Output the (x, y) coordinate of the center of the cell containing the given text.  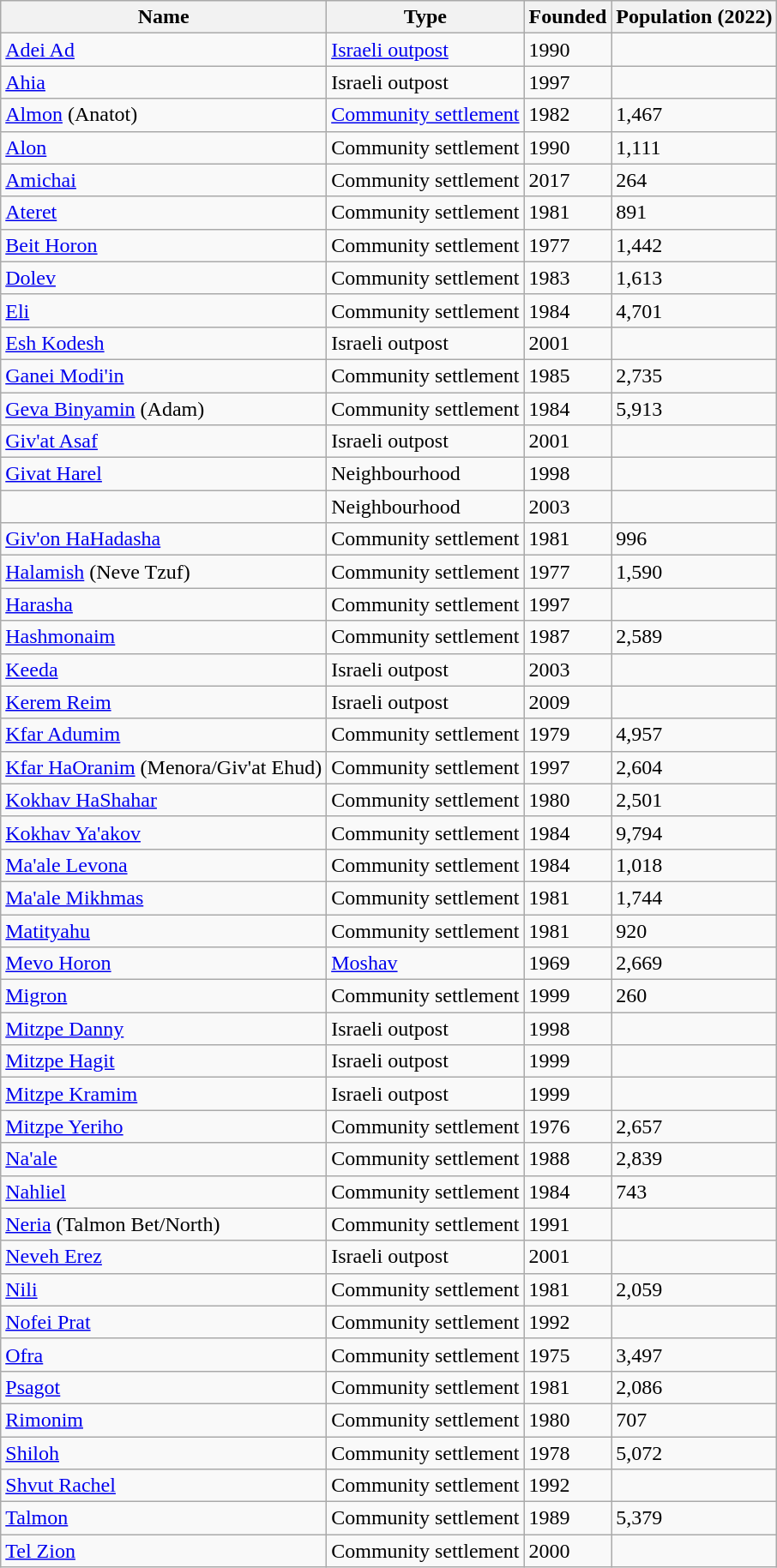
Name (164, 17)
Ma'ale Levona (164, 865)
1975 (568, 1355)
Giv'at Asaf (164, 442)
1982 (568, 115)
5,072 (695, 1453)
5,379 (695, 1518)
2,589 (695, 637)
1991 (568, 1224)
Population (2022) (695, 17)
920 (695, 930)
891 (695, 213)
1,442 (695, 245)
1978 (568, 1453)
2017 (568, 180)
Neveh Erez (164, 1257)
2,735 (695, 375)
707 (695, 1420)
3,497 (695, 1355)
4,701 (695, 310)
Nili (164, 1289)
Ateret (164, 213)
Ganei Modi'in (164, 375)
Amichai (164, 180)
Rimonim (164, 1420)
Kfar Adumim (164, 735)
Na'ale (164, 1159)
Dolev (164, 278)
Alon (164, 147)
1969 (568, 964)
1989 (568, 1518)
Harasha (164, 604)
Ahia (164, 82)
1987 (568, 637)
2,657 (695, 1126)
1983 (568, 278)
2000 (568, 1551)
Ma'ale Mikhmas (164, 898)
2,501 (695, 800)
Beit Horon (164, 245)
Talmon (164, 1518)
Adei Ad (164, 50)
5,913 (695, 409)
Kerem Reim (164, 702)
Ofra (164, 1355)
2,669 (695, 964)
1,018 (695, 865)
Geva Binyamin (Adam) (164, 409)
Halamish (Neve Tzuf) (164, 572)
743 (695, 1192)
Giv'on HaHadasha (164, 539)
2,086 (695, 1387)
Mitzpe Yeriho (164, 1126)
Mitzpe Hagit (164, 1061)
4,957 (695, 735)
Moshav (425, 964)
Keeda (164, 670)
Eli (164, 310)
Founded (568, 17)
Neria (Talmon Bet/North) (164, 1224)
Tel Zion (164, 1551)
1,744 (695, 898)
Matityahu (164, 930)
Migron (164, 996)
1,613 (695, 278)
1976 (568, 1126)
1,111 (695, 147)
1,590 (695, 572)
Esh Kodesh (164, 343)
996 (695, 539)
Nahliel (164, 1192)
2009 (568, 702)
Shiloh (164, 1453)
2,839 (695, 1159)
Nofei Prat (164, 1322)
Almon (Anatot) (164, 115)
Shvut Rachel (164, 1486)
1988 (568, 1159)
2,059 (695, 1289)
1,467 (695, 115)
1985 (568, 375)
260 (695, 996)
9,794 (695, 832)
2,604 (695, 767)
Givat Harel (164, 474)
Kfar HaOranim (Menora/Giv'at Ehud) (164, 767)
Kokhav HaShahar (164, 800)
Kokhav Ya'akov (164, 832)
1979 (568, 735)
264 (695, 180)
Mitzpe Danny (164, 1029)
Type (425, 17)
Psagot (164, 1387)
Mitzpe Kramim (164, 1094)
Mevo Horon (164, 964)
Hashmonaim (164, 637)
